Find where the given text appears and provide that cell's center as (x, y) coordinate. 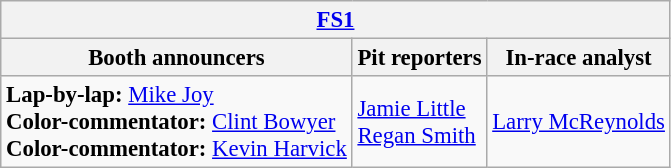
Jamie LittleRegan Smith (420, 122)
FS1 (336, 20)
Lap-by-lap: Mike JoyColor-commentator: Clint BowyerColor-commentator: Kevin Harvick (176, 122)
Booth announcers (176, 58)
Pit reporters (420, 58)
Larry McReynolds (578, 122)
In-race analyst (578, 58)
